Capture the cell that displays the provided text and extract its (x, y) central coordinate. 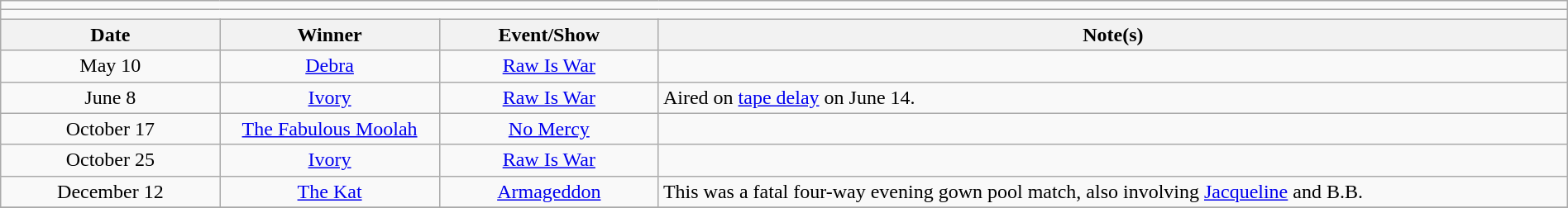
This was a fatal four-way evening gown pool match, also involving Jacqueline and B.B. (1113, 191)
Note(s) (1113, 35)
Armageddon (549, 191)
June 8 (111, 97)
The Fabulous Moolah (329, 129)
October 25 (111, 160)
May 10 (111, 66)
The Kat (329, 191)
No Mercy (549, 129)
Aired on tape delay on June 14. (1113, 97)
October 17 (111, 129)
Winner (329, 35)
Date (111, 35)
Debra (329, 66)
Event/Show (549, 35)
December 12 (111, 191)
